Provide the [x, y] coordinate of the cell's center where the given text is located.  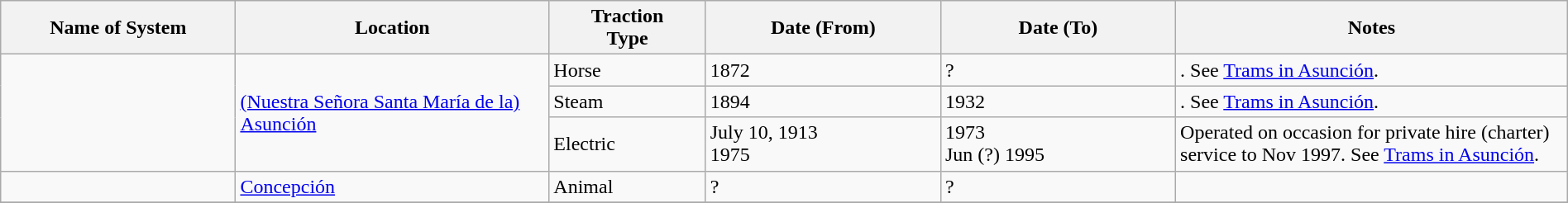
1932 [1058, 101]
1894 [823, 101]
Steam [627, 101]
Electric [627, 144]
Operated on occasion for private hire (charter) service to Nov 1997. See Trams in Asunción. [1372, 144]
Date (From) [823, 28]
TractionType [627, 28]
1872 [823, 70]
Name of System [118, 28]
(Nuestra Señora Santa María de la) Asunción [392, 112]
Location [392, 28]
Horse [627, 70]
Animal [627, 186]
Notes [1372, 28]
Date (To) [1058, 28]
1973Jun (?) 1995 [1058, 144]
Concepción [392, 186]
July 10, 19131975 [823, 144]
